Capture the cell that displays the provided text and extract its [x, y] central coordinate. 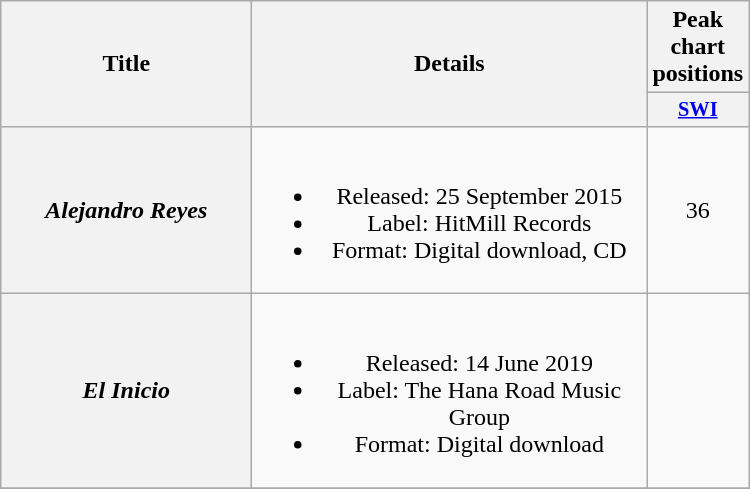
Peak chart positions [698, 47]
Alejandro Reyes [126, 210]
Released: 14 June 2019Label: The Hana Road Music GroupFormat: Digital download [450, 391]
SWI [698, 110]
Title [126, 64]
Released: 25 September 2015Label: HitMill RecordsFormat: Digital download, CD [450, 210]
Details [450, 64]
El Inicio [126, 391]
36 [698, 210]
